Pinpoint the cell where the given text exists, returning its [X, Y] midpoint coordinate. 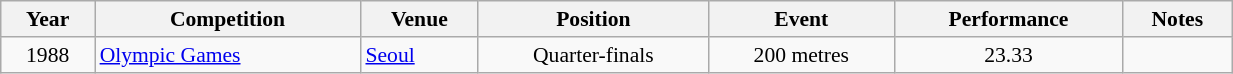
Olympic Games [228, 55]
23.33 [1008, 55]
200 metres [801, 55]
Venue [419, 19]
Year [48, 19]
Position [593, 19]
Performance [1008, 19]
Notes [1178, 19]
Event [801, 19]
1988 [48, 55]
Competition [228, 19]
Seoul [419, 55]
Quarter-finals [593, 55]
